Scan for the cell matching the given text and deliver its [X, Y] coordinate at center. 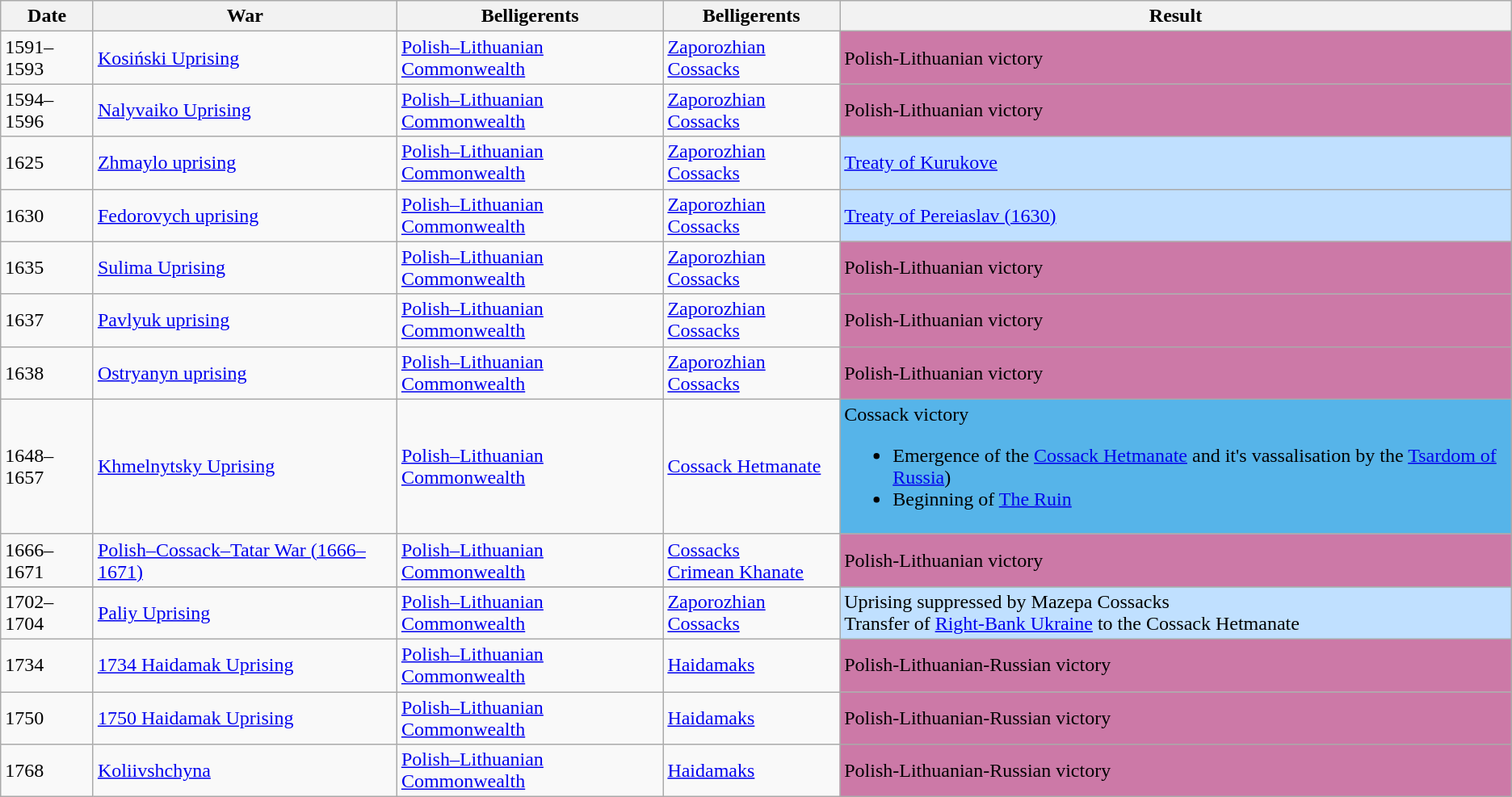
Paliy Uprising [245, 612]
Kosiński Uprising [245, 58]
Result [1176, 16]
Ostryanyn uprising [245, 373]
War [245, 16]
1625 [47, 163]
Uprising suppressed by Mazepa CossacksTransfer of Right-Bank Ukraine to the Cossack Hetmanate [1176, 612]
1638 [47, 373]
1750 [47, 717]
1734 [47, 665]
1591–1593 [47, 58]
Koliivshchyna [245, 770]
1768 [47, 770]
Khmelnytsky Uprising [245, 467]
Date [47, 16]
Pavlyuk uprising [245, 320]
Sulima Uprising [245, 268]
Cossack Hetmanate [751, 467]
1666–1671 [47, 560]
1630 [47, 215]
Polish–Cossack–Tatar War (1666–1671) [245, 560]
1635 [47, 268]
1594–1596 [47, 110]
Treaty of Pereiaslav (1630) [1176, 215]
1648–1657 [47, 467]
1734 Haidamak Uprising [245, 665]
Treaty of Kurukove [1176, 163]
1750 Haidamak Uprising [245, 717]
Zhmaylo uprising [245, 163]
1702–1704 [47, 612]
Cossacks Crimean Khanate [751, 560]
Cossack victoryEmergence of the Cossack Hetmanate and it's vassalisation by the Tsardom of Russia)Beginning of The Ruin [1176, 467]
1637 [47, 320]
Nalyvaiko Uprising [245, 110]
Fedorovych uprising [245, 215]
